Pinpoint the cell where the given text exists, returning its (X, Y) midpoint coordinate. 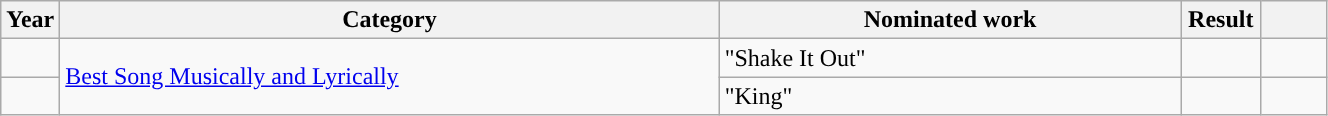
Result (1221, 20)
Best Song Musically and Lyrically (390, 77)
Category (390, 20)
"King" (950, 96)
Nominated work (950, 20)
Year (30, 20)
"Shake It Out" (950, 58)
